Return the (x, y) coordinate for the center point of the cell that contains the specified text.  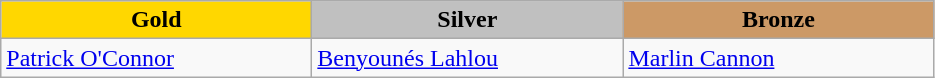
Bronze (778, 20)
Marlin Cannon (778, 58)
Gold (156, 20)
Silver (468, 20)
Benyounés Lahlou (468, 58)
Patrick O'Connor (156, 58)
